Extract the (x, y) coordinate from the center of the cell holding the provided text.  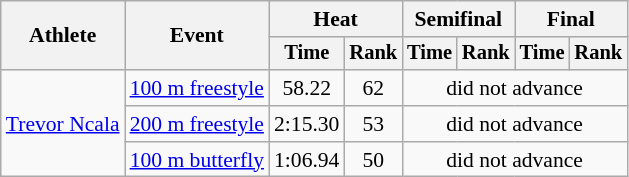
Heat (336, 19)
Semifinal (458, 19)
53 (373, 124)
62 (373, 88)
Event (197, 36)
58.22 (306, 88)
200 m freestyle (197, 124)
Final (571, 19)
Trevor Ncala (63, 124)
2:15.30 (306, 124)
Athlete (63, 36)
100 m freestyle (197, 88)
